Detect which cell encompasses the target text, then output its (X, Y) center coordinate. 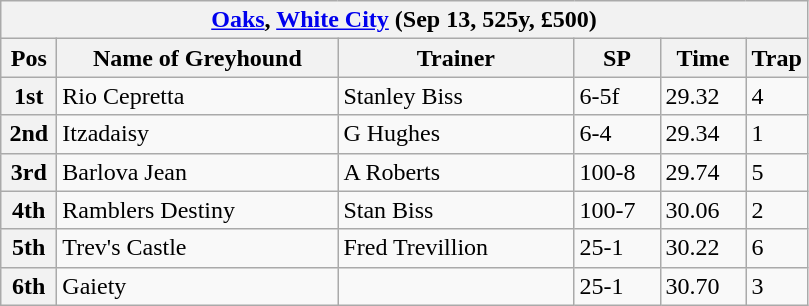
30.06 (703, 210)
Stan Biss (456, 210)
1 (776, 134)
30.22 (703, 248)
2nd (29, 134)
2 (776, 210)
3rd (29, 172)
29.32 (703, 96)
100-8 (617, 172)
Pos (29, 58)
G Hughes (456, 134)
Fred Trevillion (456, 248)
Trainer (456, 58)
4th (29, 210)
Stanley Biss (456, 96)
30.70 (703, 286)
3 (776, 286)
Gaiety (198, 286)
29.34 (703, 134)
1st (29, 96)
6 (776, 248)
6-5f (617, 96)
5th (29, 248)
5 (776, 172)
6-4 (617, 134)
Barlova Jean (198, 172)
6th (29, 286)
29.74 (703, 172)
Time (703, 58)
Itzadaisy (198, 134)
Trap (776, 58)
Rio Cepretta (198, 96)
SP (617, 58)
Ramblers Destiny (198, 210)
A Roberts (456, 172)
4 (776, 96)
100-7 (617, 210)
Oaks, White City (Sep 13, 525y, £500) (404, 20)
Name of Greyhound (198, 58)
Trev's Castle (198, 248)
